From the cell containing the given text, extract its center point as [X, Y] coordinate. 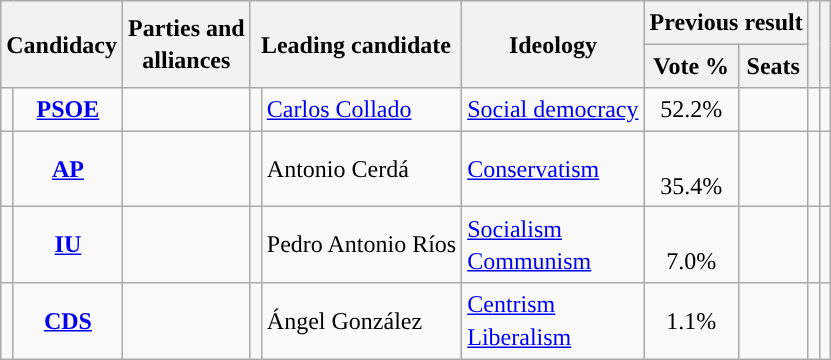
Ángel González [361, 321]
7.0% [691, 245]
Social democracy [553, 110]
SocialismCommunism [553, 245]
35.4% [691, 169]
Carlos Collado [361, 110]
CDS [68, 321]
Previous result [726, 22]
AP [68, 169]
Seats [773, 66]
CentrismLiberalism [553, 321]
Conservatism [553, 169]
Pedro Antonio Ríos [361, 245]
52.2% [691, 110]
Leading candidate [356, 44]
Ideology [553, 44]
IU [68, 245]
PSOE [68, 110]
Parties andalliances [187, 44]
1.1% [691, 321]
Antonio Cerdá [361, 169]
Candidacy [62, 44]
Vote % [691, 66]
